Scan for the cell matching the given text and deliver its (X, Y) coordinate at center. 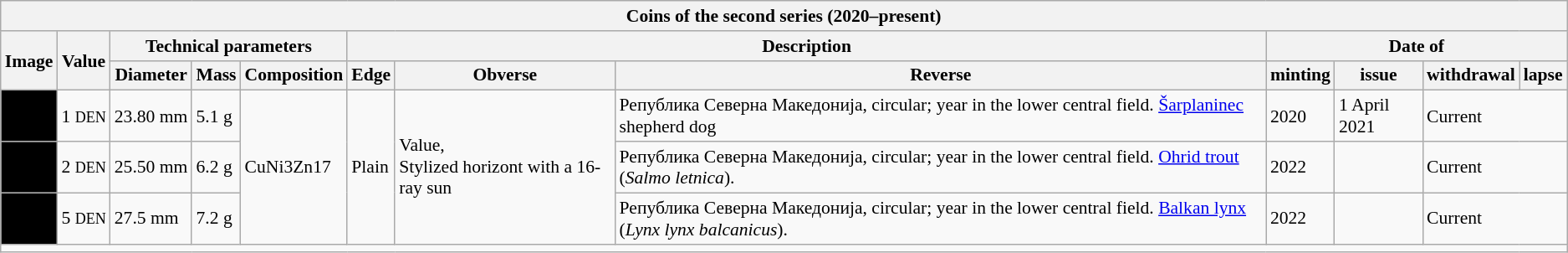
1 DEN (84, 116)
Mass (216, 75)
27.5 mm (151, 218)
Република Северна Македонија, circular; year in the lower central field. Ohrid trout (Salmo letnica). (941, 168)
issue (1378, 75)
5.1 g (216, 116)
2020 (1300, 116)
Date of (1417, 46)
Description (806, 46)
23.80 mm (151, 116)
minting (1300, 75)
Value,Stylized horizont with a 16-ray sun (505, 168)
5 DEN (84, 218)
Coins of the second series (2020–present) (784, 16)
Technical parameters (229, 46)
lapse (1544, 75)
Plain (371, 168)
Image (29, 60)
Diameter (151, 75)
Република Северна Македонија, circular; year in the lower central field. Balkan lynx (Lynx lynx balcanicus). (941, 218)
7.2 g (216, 218)
6.2 g (216, 168)
1 April 2021 (1378, 116)
withdrawal (1471, 75)
Edge (371, 75)
25.50 mm (151, 168)
Value (84, 60)
Република Северна Македонија, circular; year in the lower central field. Šarplaninec shepherd dog (941, 116)
Reverse (941, 75)
CuNi3Zn17 (294, 168)
Composition (294, 75)
Obverse (505, 75)
2 DEN (84, 168)
